Pinpoint the cell where the given text exists, returning its [x, y] midpoint coordinate. 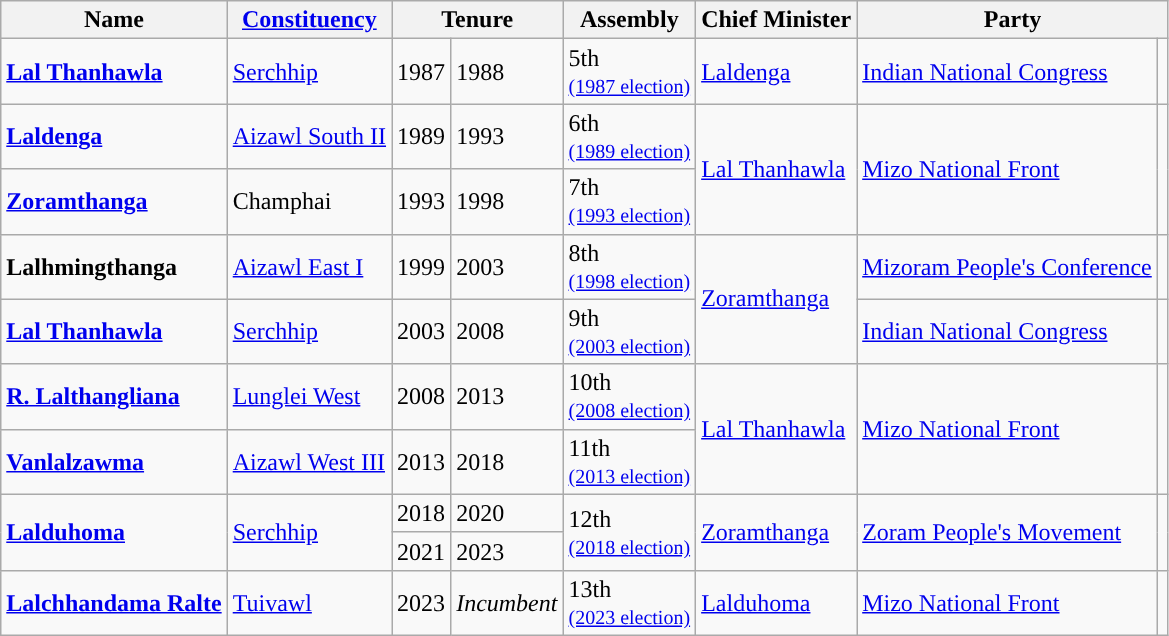
6th(1989 election) [630, 136]
Lunglei West [309, 396]
2020 [507, 513]
1998 [507, 202]
10th(2008 election) [630, 396]
2021 [422, 551]
13th(2023 election) [630, 602]
Party [1013, 20]
Lalhmingthanga [114, 266]
8th(1998 election) [630, 266]
Zoram People's Movement [1008, 532]
Name [114, 20]
Aizawl West III [309, 462]
Chief Minister [776, 20]
Lalchhandama Ralte [114, 602]
Constituency [309, 20]
Tenure [478, 20]
Assembly [630, 20]
1988 [507, 72]
12th(2018 election) [630, 532]
1989 [422, 136]
1987 [422, 72]
Champhai [309, 202]
Mizoram People's Conference [1008, 266]
Incumbent [507, 602]
7th(1993 election) [630, 202]
R. Lalthangliana [114, 396]
11th(2013 election) [630, 462]
Aizawl South II [309, 136]
Tuivawl [309, 602]
Vanlalzawma [114, 462]
9th(2003 election) [630, 332]
1999 [422, 266]
Aizawl East I [309, 266]
5th(1987 election) [630, 72]
